Return the [X, Y] coordinate for the center point of the cell that contains the specified text.  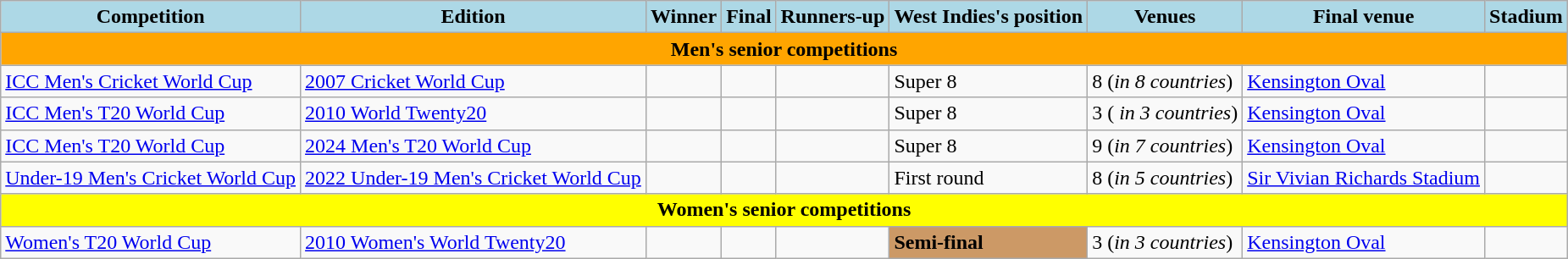
Winner [683, 17]
3 (in 3 countries) [1166, 242]
First round [989, 178]
Semi-final [989, 242]
West Indies's position [989, 17]
Sir Vivian Richards Stadium [1364, 178]
2010 Women's World Twenty20 [474, 242]
Stadium [1526, 17]
Men's senior competitions [784, 49]
Final [749, 17]
ICC Men's Cricket World Cup [151, 81]
8 (in 8 countries) [1166, 81]
Women's T20 World Cup [151, 242]
Under-19 Men's Cricket World Cup [151, 178]
2022 Under-19 Men's Cricket World Cup [474, 178]
Final venue [1364, 17]
3 ( in 3 countries) [1166, 113]
2007 Cricket World Cup [474, 81]
Women's senior competitions [784, 210]
2024 Men's T20 World Cup [474, 146]
9 (in 7 countries) [1166, 146]
Competition [151, 17]
Edition [474, 17]
2010 World Twenty20 [474, 113]
8 (in 5 countries) [1166, 178]
Venues [1166, 17]
Runners-up [833, 17]
